Scan for the cell matching the given text and deliver its (x, y) coordinate at center. 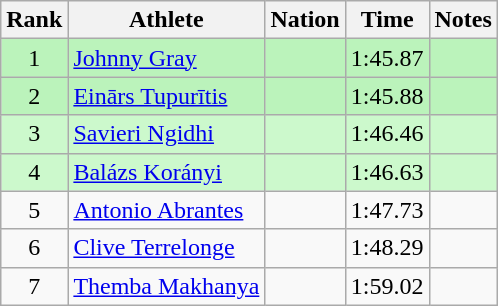
6 (34, 248)
1:46.63 (387, 172)
Notes (463, 20)
Einārs Tupurītis (166, 96)
Savieri Ngidhi (166, 134)
1:59.02 (387, 286)
4 (34, 172)
Antonio Abrantes (166, 210)
7 (34, 286)
Rank (34, 20)
Nation (305, 20)
1:46.46 (387, 134)
Themba Makhanya (166, 286)
Clive Terrelonge (166, 248)
2 (34, 96)
Johnny Gray (166, 58)
1:48.29 (387, 248)
Athlete (166, 20)
Balázs Korányi (166, 172)
3 (34, 134)
1:47.73 (387, 210)
5 (34, 210)
1:45.87 (387, 58)
Time (387, 20)
1:45.88 (387, 96)
1 (34, 58)
